Provide the [X, Y] coordinate of the cell's center where the given text is located.  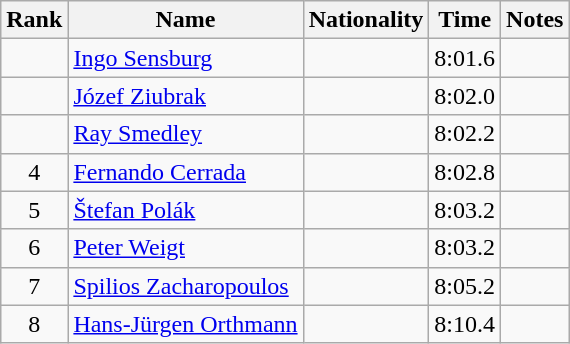
7 [34, 286]
Time [465, 20]
Nationality [366, 20]
8:10.4 [465, 324]
Rank [34, 20]
Notes [535, 20]
Hans-Jürgen Orthmann [186, 324]
8:01.6 [465, 58]
5 [34, 210]
Name [186, 20]
Štefan Polák [186, 210]
Ray Smedley [186, 134]
Fernando Cerrada [186, 172]
8:02.0 [465, 96]
8:02.8 [465, 172]
4 [34, 172]
8:05.2 [465, 286]
8 [34, 324]
Józef Ziubrak [186, 96]
8:02.2 [465, 134]
6 [34, 248]
Peter Weigt [186, 248]
Ingo Sensburg [186, 58]
Spilios Zacharopoulos [186, 286]
